From the cell containing the given text, extract its center point as (X, Y) coordinate. 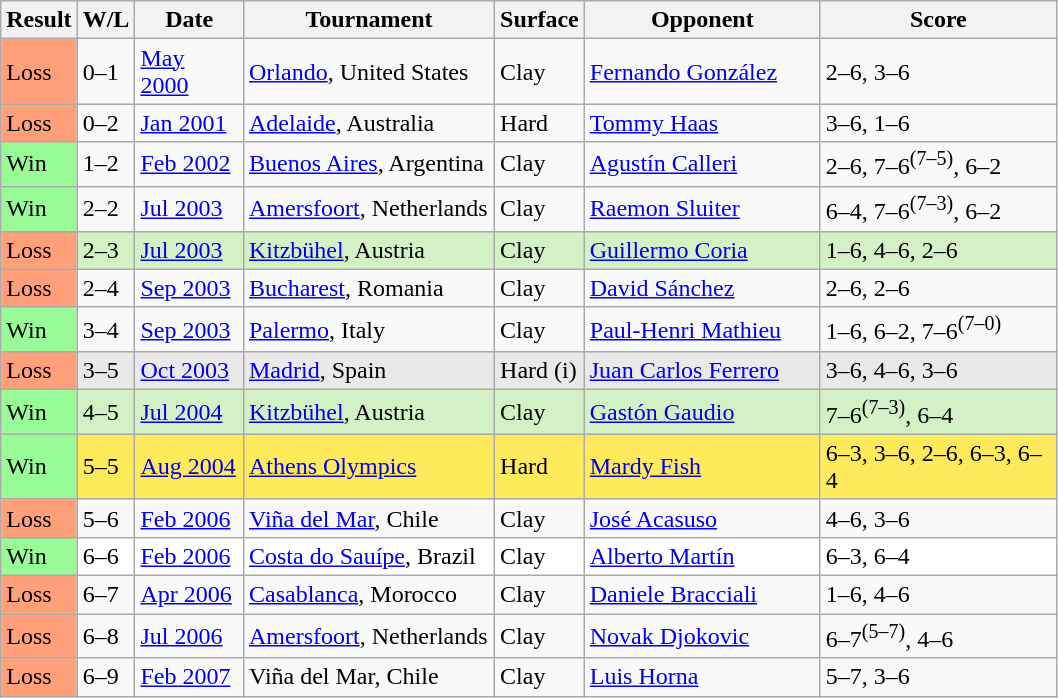
Juan Carlos Ferrero (702, 371)
Apr 2006 (190, 595)
David Sánchez (702, 288)
Novak Djokovic (702, 636)
Luis Horna (702, 677)
Mardy Fish (702, 466)
3–6, 4–6, 3–6 (938, 371)
2–6, 7–6(7–5), 6–2 (938, 164)
Result (39, 20)
Agustín Calleri (702, 164)
Feb 2002 (190, 164)
6–7(5–7), 4–6 (938, 636)
1–2 (106, 164)
4–5 (106, 412)
6–7 (106, 595)
Hard (i) (540, 371)
2–2 (106, 208)
6–6 (106, 556)
Adelaide, Australia (368, 123)
Daniele Bracciali (702, 595)
2–4 (106, 288)
José Acasuso (702, 518)
Opponent (702, 20)
Tommy Haas (702, 123)
Surface (540, 20)
Orlando, United States (368, 72)
1–6, 4–6 (938, 595)
0–1 (106, 72)
Guillermo Coria (702, 250)
Feb 2007 (190, 677)
Jul 2004 (190, 412)
Madrid, Spain (368, 371)
Casablanca, Morocco (368, 595)
3–4 (106, 330)
5–6 (106, 518)
2–6, 2–6 (938, 288)
Alberto Martín (702, 556)
May 2000 (190, 72)
Aug 2004 (190, 466)
Bucharest, Romania (368, 288)
Gastón Gaudio (702, 412)
Oct 2003 (190, 371)
1–6, 6–2, 7–6(7–0) (938, 330)
Paul-Henri Mathieu (702, 330)
6–9 (106, 677)
7–6(7–3), 6–4 (938, 412)
Score (938, 20)
Costa do Sauípe, Brazil (368, 556)
2–6, 3–6 (938, 72)
6–8 (106, 636)
1–6, 4–6, 2–6 (938, 250)
Athens Olympics (368, 466)
6–4, 7–6(7–3), 6–2 (938, 208)
Jan 2001 (190, 123)
Jul 2006 (190, 636)
W/L (106, 20)
3–6, 1–6 (938, 123)
5–5 (106, 466)
6–3, 3–6, 2–6, 6–3, 6–4 (938, 466)
4–6, 3–6 (938, 518)
Buenos Aires, Argentina (368, 164)
Fernando González (702, 72)
2–3 (106, 250)
5–7, 3–6 (938, 677)
0–2 (106, 123)
6–3, 6–4 (938, 556)
Tournament (368, 20)
3–5 (106, 371)
Raemon Sluiter (702, 208)
Palermo, Italy (368, 330)
Date (190, 20)
